Return the (X, Y) coordinate for the center point of the cell that contains the specified text.  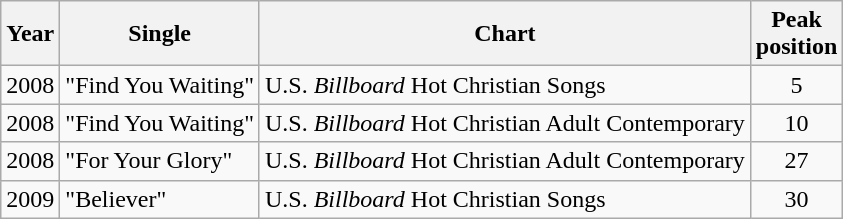
"For Your Glory" (160, 161)
Chart (504, 34)
2009 (30, 199)
5 (796, 85)
Single (160, 34)
10 (796, 123)
Peakposition (796, 34)
Year (30, 34)
30 (796, 199)
27 (796, 161)
"Believer" (160, 199)
